Return (x, y) of the center of cell containing provided text 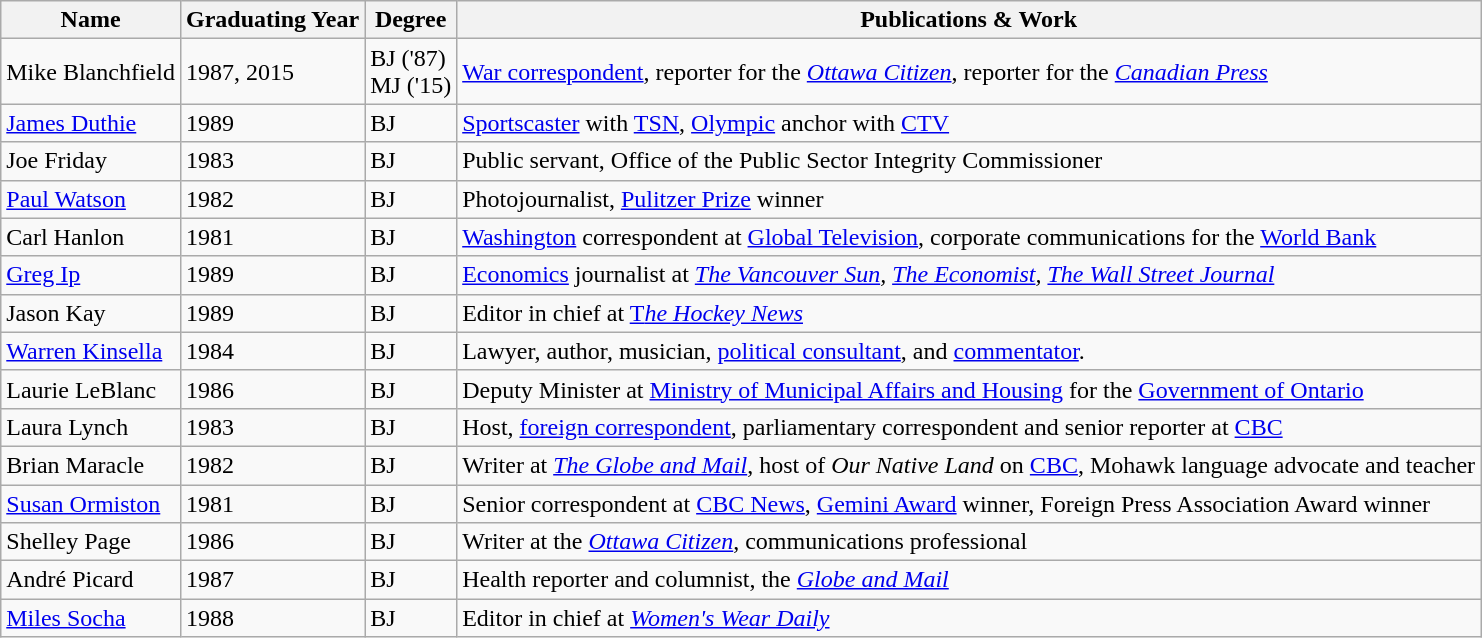
Greg Ip (91, 275)
Brian Maracle (91, 465)
Lawyer, author, musician, political consultant, and commentator. (969, 351)
Writer at the Ottawa Citizen, communications professional (969, 542)
Economics journalist at The Vancouver Sun, The Economist, The Wall Street Journal (969, 275)
Public servant, Office of the Public Sector Integrity Commissioner (969, 161)
James Duthie (91, 123)
Warren Kinsella (91, 351)
1984 (272, 351)
Writer at The Globe and Mail, host of Our Native Land on CBC, Mohawk language advocate and teacher (969, 465)
1987 (272, 580)
Miles Socha (91, 618)
Senior correspondent at CBC News, Gemini Award winner, Foreign Press Association Award winner (969, 503)
Mike Blanchfield (91, 72)
Deputy Minister at Ministry of Municipal Affairs and Housing for the Government of Ontario (969, 389)
Laura Lynch (91, 427)
Host, foreign correspondent, parliamentary correspondent and senior reporter at CBC (969, 427)
Graduating Year (272, 20)
Paul Watson (91, 199)
Shelley Page (91, 542)
Editor in chief at The Hockey News (969, 313)
1988 (272, 618)
André Picard (91, 580)
Editor in chief at Women's Wear Daily (969, 618)
Laurie LeBlanc (91, 389)
Carl Hanlon (91, 237)
Photojournalist, Pulitzer Prize winner (969, 199)
Sportscaster with TSN, Olympic anchor with CTV (969, 123)
Publications & Work (969, 20)
Health reporter and columnist, the Globe and Mail (969, 580)
BJ ('87)MJ ('15) (411, 72)
Name (91, 20)
Susan Ormiston (91, 503)
1987, 2015 (272, 72)
War correspondent, reporter for the Ottawa Citizen, reporter for the Canadian Press (969, 72)
Joe Friday (91, 161)
Jason Kay (91, 313)
Degree (411, 20)
Washington correspondent at Global Television, corporate communications for the World Bank (969, 237)
